Output the [X, Y] coordinate of the center of the cell containing the given text.  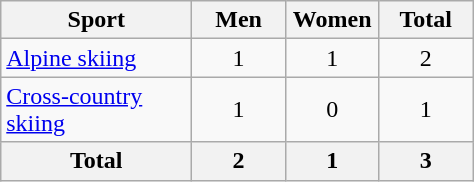
Cross-country skiing [96, 110]
Sport [96, 20]
Men [239, 20]
Women [332, 20]
Alpine skiing [96, 58]
3 [426, 161]
0 [332, 110]
